Pinpoint the cell where the given text exists, returning its (x, y) midpoint coordinate. 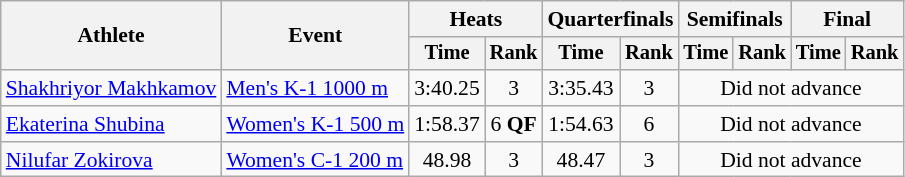
Athlete (112, 36)
Shakhriyor Makhkamov (112, 88)
6 QF (514, 124)
3:35.43 (580, 88)
Women's K-1 500 m (315, 124)
6 (650, 124)
1:58.37 (446, 124)
3:40.25 (446, 88)
1:54.63 (580, 124)
Final (847, 19)
Men's K-1 1000 m (315, 88)
Semifinals (734, 19)
Quarterfinals (610, 19)
Ekaterina Shubina (112, 124)
Event (315, 36)
Heats (476, 19)
